Provide the [X, Y] coordinate of the cell's center where the given text is located.  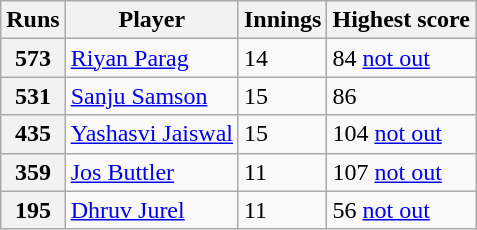
Highest score [402, 20]
573 [33, 58]
56 not out [402, 210]
Sanju Samson [152, 96]
531 [33, 96]
359 [33, 172]
195 [33, 210]
Jos Buttler [152, 172]
84 not out [402, 58]
107 not out [402, 172]
Player [152, 20]
Yashasvi Jaiswal [152, 134]
14 [282, 58]
86 [402, 96]
Innings [282, 20]
Runs [33, 20]
104 not out [402, 134]
Dhruv Jurel [152, 210]
435 [33, 134]
Riyan Parag [152, 58]
